Capture the cell that displays the provided text and extract its (x, y) central coordinate. 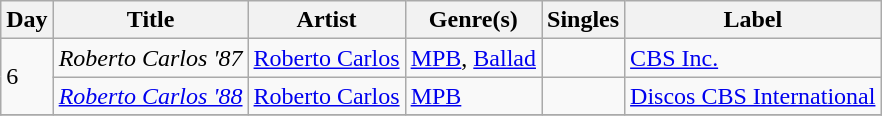
Title (150, 20)
MPB (473, 96)
MPB, Ballad (473, 58)
Singles (584, 20)
Label (753, 20)
6 (27, 77)
Artist (326, 20)
Day (27, 20)
Discos CBS International (753, 96)
Roberto Carlos '88 (150, 96)
Genre(s) (473, 20)
CBS Inc. (753, 58)
Roberto Carlos '87 (150, 58)
